Return the [x, y] coordinate for the center point of the cell that contains the specified text.  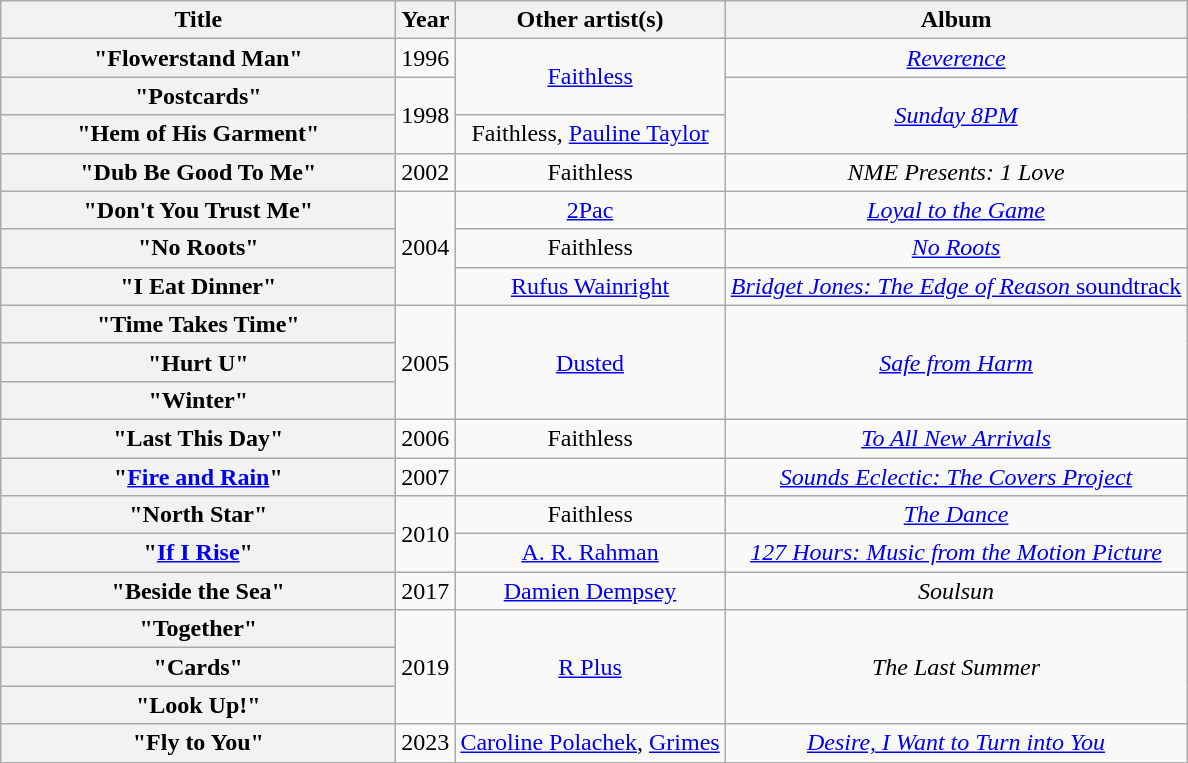
2017 [426, 591]
"Winter" [198, 400]
Year [426, 20]
"Hem of His Garment" [198, 134]
"Last This Day" [198, 438]
"Time Takes Time" [198, 324]
2007 [426, 477]
"North Star" [198, 515]
To All New Arrivals [956, 438]
Faithless, Pauline Taylor [590, 134]
R Plus [590, 667]
Caroline Polachek, Grimes [590, 743]
Rufus Wainright [590, 286]
2002 [426, 172]
"Beside the Sea" [198, 591]
"I Eat Dinner" [198, 286]
No Roots [956, 248]
Damien Dempsey [590, 591]
127 Hours: Music from the Motion Picture [956, 553]
"Don't You Trust Me" [198, 210]
"Together" [198, 629]
Album [956, 20]
2023 [426, 743]
Sounds Eclectic: The Covers Project [956, 477]
2004 [426, 248]
Safe from Harm [956, 362]
Loyal to the Game [956, 210]
"Look Up!" [198, 705]
1996 [426, 58]
Other artist(s) [590, 20]
Bridget Jones: The Edge of Reason soundtrack [956, 286]
"Postcards" [198, 96]
Desire, I Want to Turn into You [956, 743]
Reverence [956, 58]
2019 [426, 667]
2005 [426, 362]
1998 [426, 115]
The Last Summer [956, 667]
Dusted [590, 362]
"Flowerstand Man" [198, 58]
2010 [426, 534]
Sunday 8PM [956, 115]
"No Roots" [198, 248]
Title [198, 20]
NME Presents: 1 Love [956, 172]
"If I Rise" [198, 553]
"Fly to You" [198, 743]
Soulsun [956, 591]
"Fire and Rain" [198, 477]
A. R. Rahman [590, 553]
"Hurt U" [198, 362]
2Pac [590, 210]
"Dub Be Good To Me" [198, 172]
The Dance [956, 515]
"Cards" [198, 667]
2006 [426, 438]
